Extract the (X, Y) coordinate from the center of the cell holding the provided text.  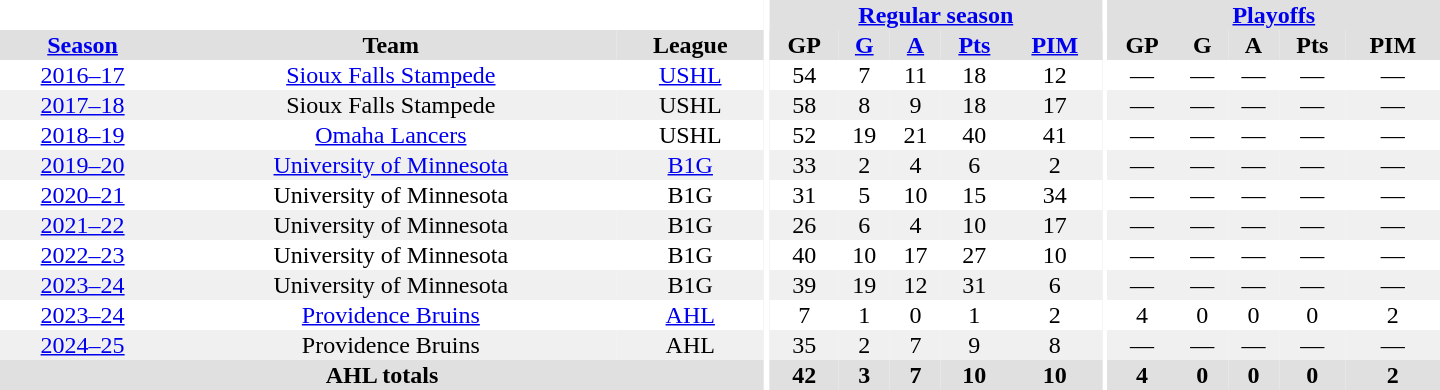
35 (804, 345)
Team (390, 45)
34 (1055, 195)
2016–17 (82, 75)
42 (804, 375)
33 (804, 165)
58 (804, 105)
26 (804, 225)
15 (974, 195)
41 (1055, 135)
2022–23 (82, 255)
27 (974, 255)
Season (82, 45)
2024–25 (82, 345)
Playoffs (1274, 15)
2017–18 (82, 105)
52 (804, 135)
54 (804, 75)
2021–22 (82, 225)
AHL totals (382, 375)
3 (864, 375)
39 (804, 285)
2019–20 (82, 165)
21 (916, 135)
League (690, 45)
5 (864, 195)
11 (916, 75)
2020–21 (82, 195)
2018–19 (82, 135)
Omaha Lancers (390, 135)
Regular season (936, 15)
